Locate the cell with the specified text and output its [X, Y] center coordinate. 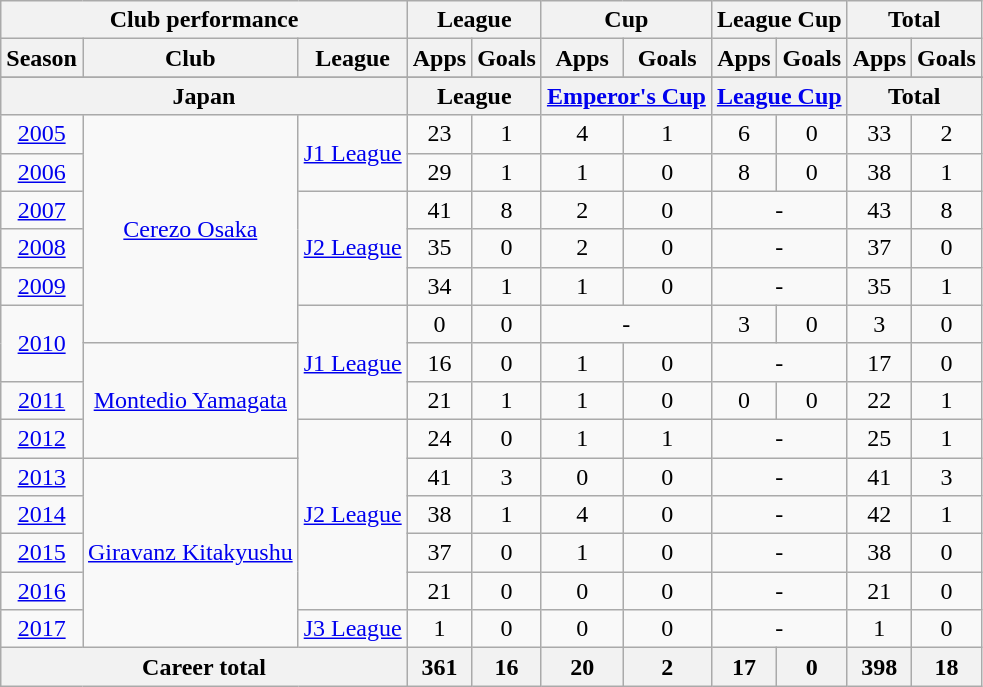
2015 [42, 553]
33 [879, 134]
361 [439, 667]
23 [439, 134]
Montedio Yamagata [190, 400]
2007 [42, 210]
2010 [42, 343]
18 [947, 667]
2009 [42, 286]
Club performance [204, 20]
2014 [42, 515]
Cup [626, 20]
J3 League [352, 629]
2005 [42, 134]
24 [439, 438]
Cerezo Osaka [190, 229]
Emperor's Cup [626, 96]
2012 [42, 438]
6 [744, 134]
2008 [42, 248]
2006 [42, 172]
2017 [42, 629]
43 [879, 210]
398 [879, 667]
29 [439, 172]
34 [439, 286]
2011 [42, 400]
22 [879, 400]
Career total [204, 667]
Japan [204, 96]
2013 [42, 477]
42 [879, 515]
Club [190, 58]
Giravanz Kitakyushu [190, 553]
25 [879, 438]
Season [42, 58]
2016 [42, 591]
20 [582, 667]
